From the cell containing the given text, extract its center point as [x, y] coordinate. 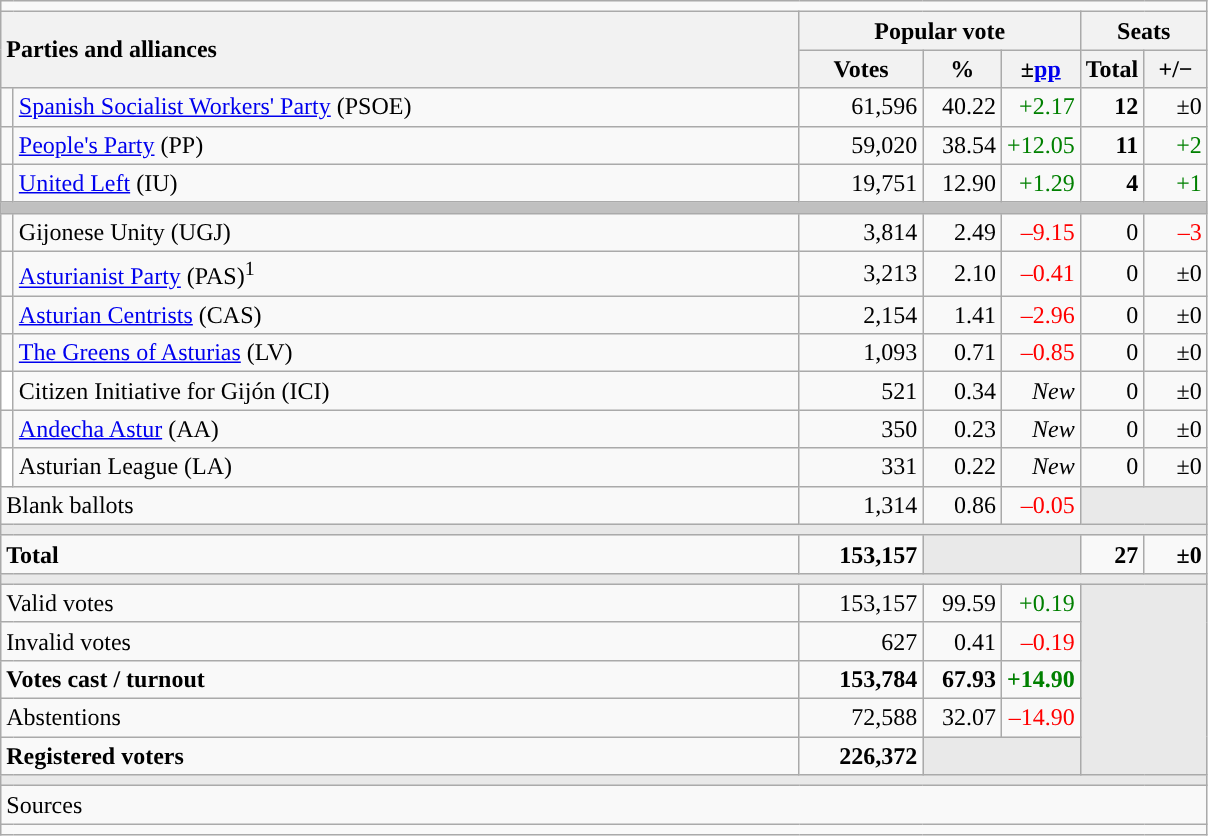
+/− [1176, 69]
32.07 [962, 718]
72,588 [861, 718]
People's Party (PP) [406, 145]
12.90 [962, 183]
3,814 [861, 232]
4 [1112, 183]
521 [861, 391]
Registered voters [400, 756]
19,751 [861, 183]
99.59 [962, 603]
Asturian Centrists (CAS) [406, 315]
61,596 [861, 107]
Invalid votes [400, 641]
Seats [1144, 31]
–3 [1176, 232]
59,020 [861, 145]
+2 [1176, 145]
1,093 [861, 353]
67.93 [962, 679]
2.10 [962, 274]
% [962, 69]
0.23 [962, 429]
+0.19 [1040, 603]
Asturianist Party (PAS)1 [406, 274]
Popular vote [940, 31]
1.41 [962, 315]
+2.17 [1040, 107]
–14.90 [1040, 718]
Votes cast / turnout [400, 679]
226,372 [861, 756]
27 [1112, 554]
Abstentions [400, 718]
–0.05 [1040, 505]
0.71 [962, 353]
12 [1112, 107]
Blank ballots [400, 505]
Votes [861, 69]
+1 [1176, 183]
United Left (IU) [406, 183]
Asturian League (LA) [406, 467]
–9.15 [1040, 232]
Citizen Initiative for Gijón (ICI) [406, 391]
331 [861, 467]
627 [861, 641]
1,314 [861, 505]
+12.05 [1040, 145]
Sources [604, 805]
0.41 [962, 641]
Andecha Astur (AA) [406, 429]
+1.29 [1040, 183]
Gijonese Unity (UGJ) [406, 232]
40.22 [962, 107]
±pp [1040, 69]
The Greens of Asturias (LV) [406, 353]
153,784 [861, 679]
2.49 [962, 232]
–0.41 [1040, 274]
2,154 [861, 315]
–0.19 [1040, 641]
0.34 [962, 391]
Spanish Socialist Workers' Party (PSOE) [406, 107]
0.86 [962, 505]
–2.96 [1040, 315]
3,213 [861, 274]
38.54 [962, 145]
Parties and alliances [400, 50]
11 [1112, 145]
Valid votes [400, 603]
–0.85 [1040, 353]
350 [861, 429]
+14.90 [1040, 679]
0.22 [962, 467]
